Identify which cell holds the provided text, then report its [X, Y] central coordinate. 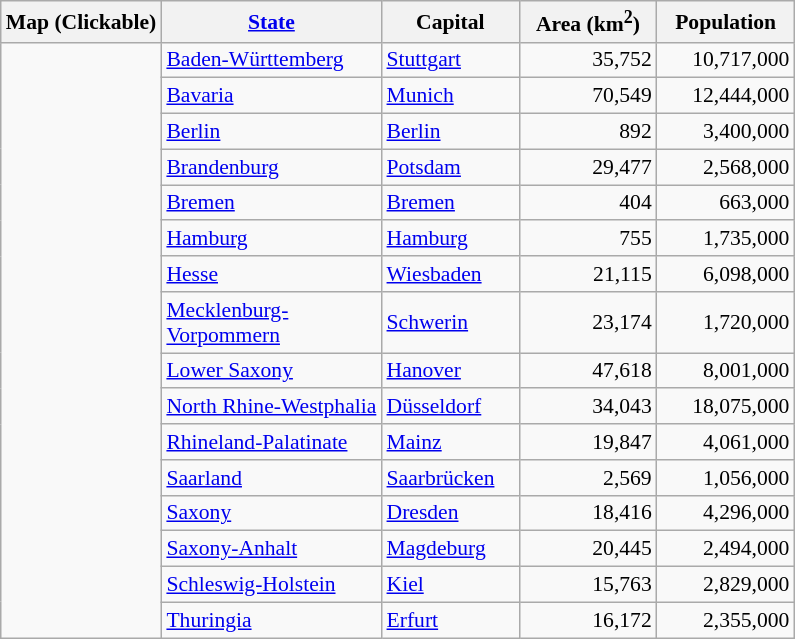
20,445 [588, 549]
Stuttgart [450, 60]
23,174 [588, 322]
Dresden [450, 513]
21,115 [588, 274]
Magdeburg [450, 549]
12,444,000 [726, 96]
Mecklenburg-Vorpommern [271, 322]
Population [726, 22]
15,763 [588, 585]
19,847 [588, 442]
Saxony [271, 513]
North Rhine-Westphalia [271, 407]
State [271, 22]
4,061,000 [726, 442]
Brandenburg [271, 167]
Saxony-Anhalt [271, 549]
2,829,000 [726, 585]
Hanover [450, 371]
34,043 [588, 407]
35,752 [588, 60]
47,618 [588, 371]
1,735,000 [726, 239]
663,000 [726, 203]
1,720,000 [726, 322]
755 [588, 239]
8,001,000 [726, 371]
Mainz [450, 442]
70,549 [588, 96]
Rhineland-Palatinate [271, 442]
Lower Saxony [271, 371]
Düsseldorf [450, 407]
Erfurt [450, 620]
Saarland [271, 478]
29,477 [588, 167]
10,717,000 [726, 60]
Saarbrücken [450, 478]
404 [588, 203]
Kiel [450, 585]
2,569 [588, 478]
4,296,000 [726, 513]
Wiesbaden [450, 274]
Capital [450, 22]
Bavaria [271, 96]
Potsdam [450, 167]
2,568,000 [726, 167]
16,172 [588, 620]
Area (km2) [588, 22]
18,416 [588, 513]
Munich [450, 96]
1,056,000 [726, 478]
3,400,000 [726, 132]
Schleswig-Holstein [271, 585]
Baden-Württemberg [271, 60]
2,355,000 [726, 620]
Hesse [271, 274]
Thuringia [271, 620]
6,098,000 [726, 274]
Schwerin [450, 322]
892 [588, 132]
Map (Clickable) [82, 22]
2,494,000 [726, 549]
18,075,000 [726, 407]
